Identify which cell holds the provided text, then report its [X, Y] central coordinate. 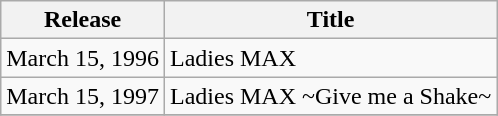
Title [330, 20]
March 15, 1997 [83, 96]
Ladies MAX [330, 58]
Release [83, 20]
Ladies MAX ~Give me a Shake~ [330, 96]
March 15, 1996 [83, 58]
